Identify which cell holds the provided text, then report its (X, Y) central coordinate. 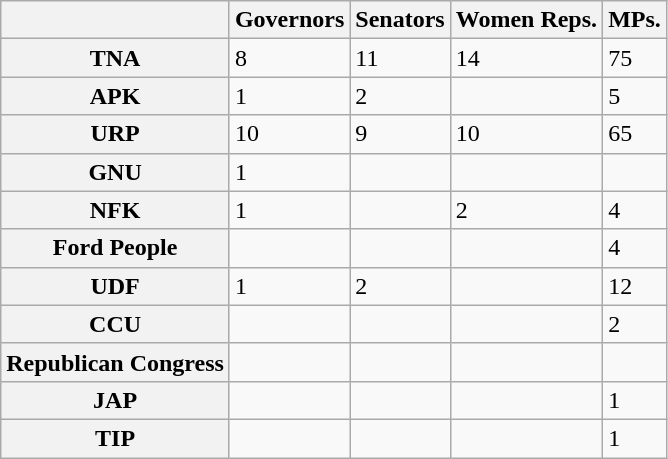
JAP (116, 400)
14 (526, 58)
NFK (116, 210)
TNA (116, 58)
URP (116, 134)
APK (116, 96)
GNU (116, 172)
75 (635, 58)
TIP (116, 438)
Ford People (116, 248)
CCU (116, 324)
65 (635, 134)
Republican Congress (116, 362)
8 (289, 58)
12 (635, 286)
11 (400, 58)
Women Reps. (526, 20)
UDF (116, 286)
Senators (400, 20)
MPs. (635, 20)
5 (635, 96)
9 (400, 134)
Governors (289, 20)
